Extract the (X, Y) coordinate from the center of the cell holding the provided text.  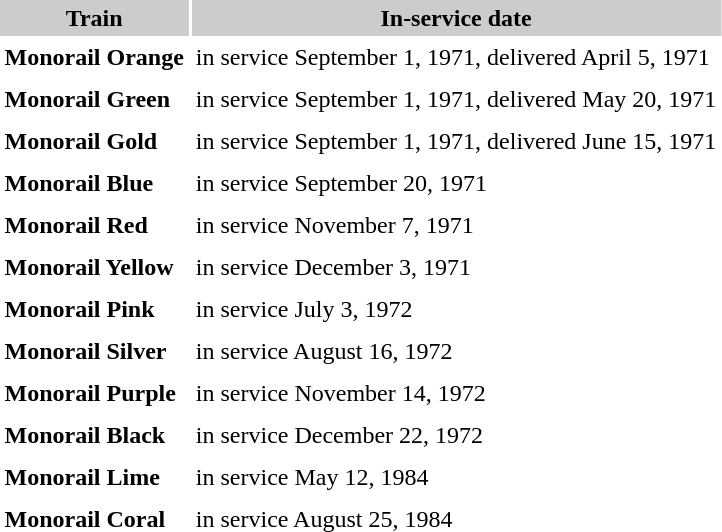
Monorail Green (94, 99)
Monorail Lime (94, 477)
Monorail Silver (94, 351)
Train (94, 18)
Monorail Red (94, 225)
in service July 3, 1972 (456, 309)
in service September 1, 1971, delivered April 5, 1971 (456, 57)
in service December 3, 1971 (456, 267)
in service September 1, 1971, delivered June 15, 1971 (456, 141)
Monorail Blue (94, 183)
Monorail Orange (94, 57)
in service May 12, 1984 (456, 477)
in service December 22, 1972 (456, 435)
in service November 14, 1972 (456, 393)
In-service date (456, 18)
in service September 20, 1971 (456, 183)
in service August 16, 1972 (456, 351)
Monorail Pink (94, 309)
Monorail Purple (94, 393)
in service September 1, 1971, delivered May 20, 1971 (456, 99)
Monorail Yellow (94, 267)
Monorail Black (94, 435)
in service November 7, 1971 (456, 225)
Monorail Gold (94, 141)
